Provide the (x, y) coordinate of the cell's center where the given text is located.  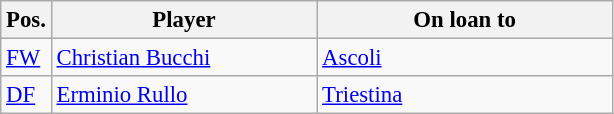
Player (184, 20)
Pos. (26, 20)
Ascoli (465, 58)
FW (26, 58)
Christian Bucchi (184, 58)
DF (26, 95)
On loan to (465, 20)
Erminio Rullo (184, 95)
Triestina (465, 95)
